Provide the [X, Y] coordinate of the cell's center where the given text is located.  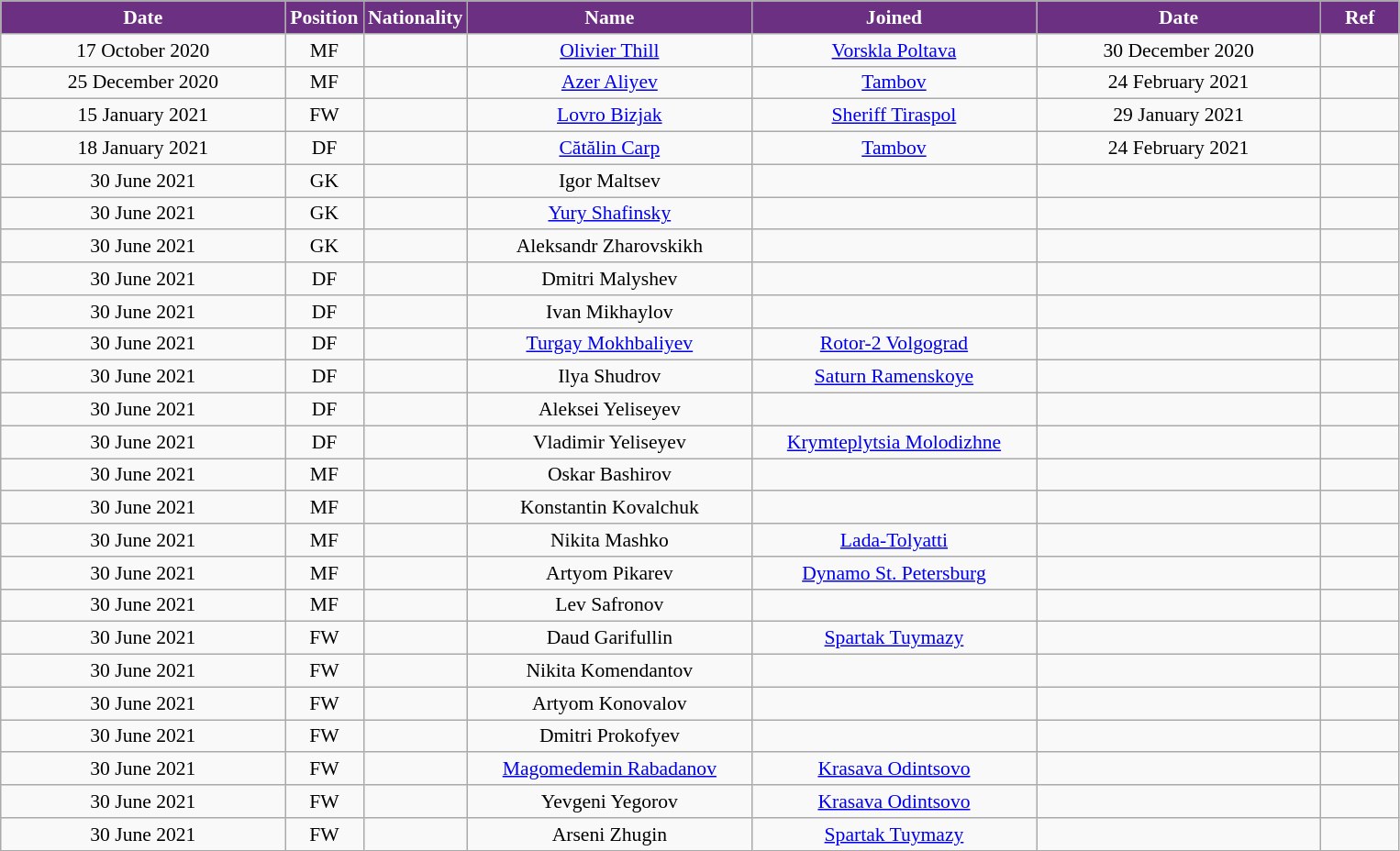
Nationality [415, 17]
Yevgeni Yegorov [609, 801]
Sheriff Tiraspol [894, 116]
Vorskla Poltava [894, 50]
Igor Maltsev [609, 181]
Azer Aliyev [609, 83]
Joined [894, 17]
Lovro Bizjak [609, 116]
Position [325, 17]
Dynamo St. Petersburg [894, 573]
Magomedemin Rabadanov [609, 769]
Konstantin Kovalchuk [609, 508]
29 January 2021 [1179, 116]
Oskar Bashirov [609, 475]
30 December 2020 [1179, 50]
Lada-Tolyatti [894, 540]
Olivier Thill [609, 50]
17 October 2020 [143, 50]
Artyom Konovalov [609, 703]
Ilya Shudrov [609, 377]
Rotor-2 Volgograd [894, 344]
Dmitri Malyshev [609, 279]
Daud Garifullin [609, 638]
15 January 2021 [143, 116]
Nikita Mashko [609, 540]
18 January 2021 [143, 149]
25 December 2020 [143, 83]
Ivan Mikhaylov [609, 312]
Cătălin Carp [609, 149]
Ref [1360, 17]
Artyom Pikarev [609, 573]
Krymteplytsia Molodizhne [894, 442]
Name [609, 17]
Nikita Komendantov [609, 671]
Dmitri Prokofyev [609, 736]
Turgay Mokhbaliyev [609, 344]
Aleksandr Zharovskikh [609, 247]
Yury Shafinsky [609, 214]
Saturn Ramenskoye [894, 377]
Aleksei Yeliseyev [609, 410]
Lev Safronov [609, 605]
Arseni Zhugin [609, 834]
Vladimir Yeliseyev [609, 442]
